Scan for the cell matching the given text and deliver its (x, y) coordinate at center. 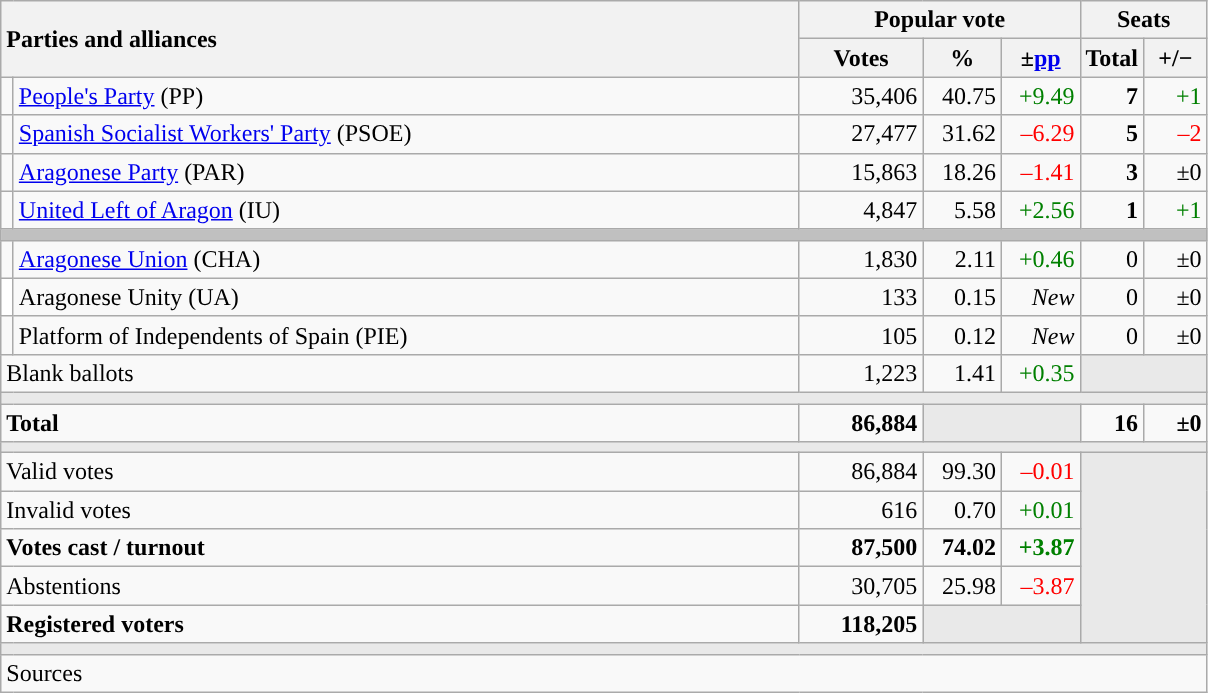
Registered voters (400, 624)
1,223 (861, 373)
1,830 (861, 259)
15,863 (861, 172)
United Left of Aragon (IU) (406, 210)
16 (1112, 423)
Aragonese Unity (UA) (406, 297)
–3.87 (1040, 586)
+0.46 (1040, 259)
105 (861, 335)
27,477 (861, 134)
1 (1112, 210)
+0.35 (1040, 373)
+2.56 (1040, 210)
35,406 (861, 96)
Spanish Socialist Workers' Party (PSOE) (406, 134)
133 (861, 297)
+9.49 (1040, 96)
0.12 (962, 335)
Abstentions (400, 586)
Parties and alliances (400, 39)
0.70 (962, 510)
Popular vote (940, 20)
5 (1112, 134)
+3.87 (1040, 548)
4,847 (861, 210)
7 (1112, 96)
Seats (1144, 20)
–6.29 (1040, 134)
3 (1112, 172)
99.30 (962, 472)
40.75 (962, 96)
People's Party (PP) (406, 96)
5.58 (962, 210)
–2 (1176, 134)
18.26 (962, 172)
Valid votes (400, 472)
–1.41 (1040, 172)
+/− (1176, 58)
±pp (1040, 58)
0.15 (962, 297)
Aragonese Party (PAR) (406, 172)
Votes (861, 58)
25.98 (962, 586)
Platform of Independents of Spain (PIE) (406, 335)
Invalid votes (400, 510)
+0.01 (1040, 510)
2.11 (962, 259)
Sources (604, 673)
74.02 (962, 548)
30,705 (861, 586)
Blank ballots (400, 373)
87,500 (861, 548)
616 (861, 510)
% (962, 58)
31.62 (962, 134)
118,205 (861, 624)
Votes cast / turnout (400, 548)
–0.01 (1040, 472)
Aragonese Union (CHA) (406, 259)
1.41 (962, 373)
